Return (X, Y) of the center of cell containing provided text 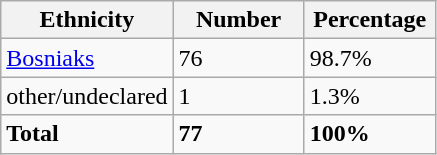
Ethnicity (87, 20)
98.7% (370, 58)
Number (238, 20)
Bosniaks (87, 58)
100% (370, 134)
Percentage (370, 20)
76 (238, 58)
77 (238, 134)
1.3% (370, 96)
1 (238, 96)
other/undeclared (87, 96)
Total (87, 134)
